Return the (x, y) coordinate for the center point of the cell that contains the specified text.  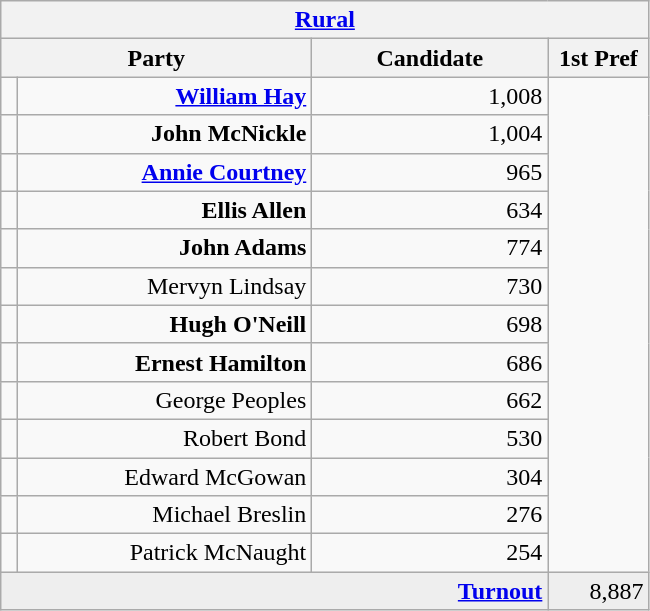
William Hay (165, 96)
634 (430, 210)
254 (430, 553)
662 (430, 400)
Candidate (430, 58)
John McNickle (165, 134)
Michael Breslin (165, 515)
304 (430, 477)
George Peoples (165, 400)
774 (430, 248)
Ellis Allen (165, 210)
Rural (325, 20)
Ernest Hamilton (165, 362)
276 (430, 515)
Hugh O'Neill (165, 324)
1st Pref (598, 58)
John Adams (165, 248)
530 (430, 438)
Turnout (274, 591)
698 (430, 324)
Party (156, 58)
1,004 (430, 134)
Robert Bond (165, 438)
Mervyn Lindsay (165, 286)
1,008 (430, 96)
730 (430, 286)
965 (430, 172)
Patrick McNaught (165, 553)
Annie Courtney (165, 172)
8,887 (598, 591)
Edward McGowan (165, 477)
686 (430, 362)
